Detect which cell encompasses the target text, then output its (X, Y) center coordinate. 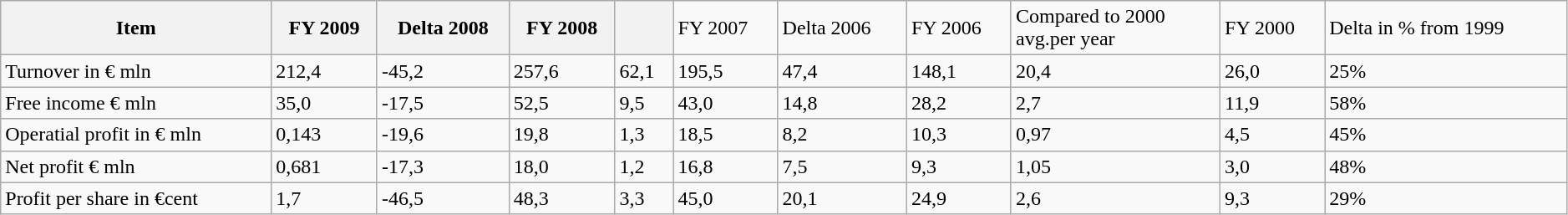
-19,6 (443, 135)
58% (1447, 103)
1,7 (324, 198)
-46,5 (443, 198)
1,05 (1115, 166)
20,1 (842, 198)
FY 2008 (561, 28)
18,0 (561, 166)
Delta in % from 1999 (1447, 28)
2,6 (1115, 198)
28,2 (959, 103)
19,8 (561, 135)
43,0 (725, 103)
-17,5 (443, 103)
7,5 (842, 166)
45% (1447, 135)
10,3 (959, 135)
29% (1447, 198)
11,9 (1273, 103)
0,97 (1115, 135)
Item (136, 28)
26,0 (1273, 71)
18,5 (725, 135)
FY 2009 (324, 28)
1,2 (644, 166)
4,5 (1273, 135)
Compared to 2000avg.per year (1115, 28)
62,1 (644, 71)
35,0 (324, 103)
-45,2 (443, 71)
48,3 (561, 198)
47,4 (842, 71)
FY 2000 (1273, 28)
3,0 (1273, 166)
20,4 (1115, 71)
16,8 (725, 166)
FY 2007 (725, 28)
2,7 (1115, 103)
Turnover in € mln (136, 71)
195,5 (725, 71)
Net profit € mln (136, 166)
-17,3 (443, 166)
FY 2006 (959, 28)
257,6 (561, 71)
52,5 (561, 103)
212,4 (324, 71)
148,1 (959, 71)
Operatial profit in € mln (136, 135)
24,9 (959, 198)
0,681 (324, 166)
0,143 (324, 135)
14,8 (842, 103)
8,2 (842, 135)
Delta 2006 (842, 28)
Delta 2008 (443, 28)
48% (1447, 166)
Free income € mln (136, 103)
Profit per share in €cent (136, 198)
3,3 (644, 198)
9,5 (644, 103)
25% (1447, 71)
45,0 (725, 198)
1,3 (644, 135)
